Return the [x, y] coordinate for the center point of the cell that contains the specified text.  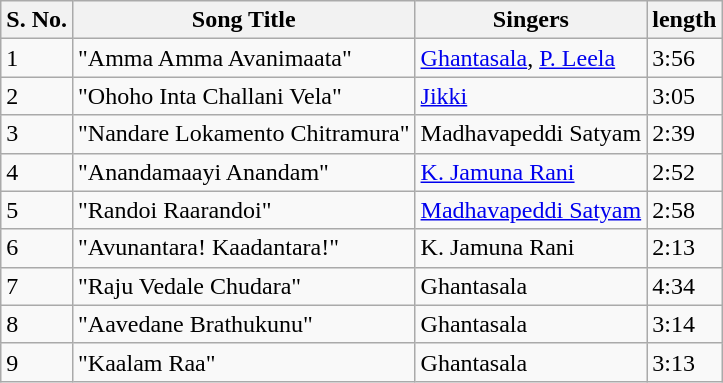
3 [37, 134]
"Randoi Raarandoi" [244, 210]
8 [37, 324]
Singers [531, 20]
"Amma Amma Avanimaata" [244, 58]
"Kaalam Raa" [244, 362]
9 [37, 362]
Song Title [244, 20]
2:13 [684, 248]
S. No. [37, 20]
3:56 [684, 58]
6 [37, 248]
"Raju Vedale Chudara" [244, 286]
4:34 [684, 286]
Jikki [531, 96]
7 [37, 286]
3:05 [684, 96]
3:14 [684, 324]
Ghantasala, P. Leela [531, 58]
2 [37, 96]
"Ohoho Inta Challani Vela" [244, 96]
"Aavedane Brathukunu" [244, 324]
2:52 [684, 172]
length [684, 20]
"Nandare Lokamento Chitramura" [244, 134]
1 [37, 58]
3:13 [684, 362]
5 [37, 210]
4 [37, 172]
"Avunantara! Kaadantara!" [244, 248]
2:58 [684, 210]
"Anandamaayi Anandam" [244, 172]
2:39 [684, 134]
